From the cell containing the given text, extract its center point as (x, y) coordinate. 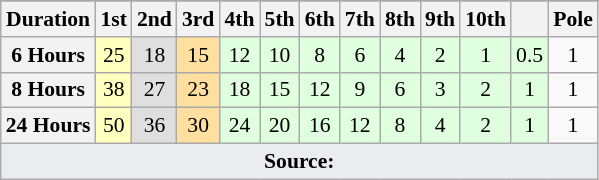
0.5 (530, 55)
7th (360, 19)
16 (320, 126)
24 (239, 126)
10th (486, 19)
2nd (154, 19)
Source: (300, 162)
10 (280, 55)
50 (114, 126)
3 (440, 90)
9th (440, 19)
3rd (198, 19)
23 (198, 90)
25 (114, 55)
20 (280, 126)
Pole (573, 19)
30 (198, 126)
36 (154, 126)
Duration (48, 19)
24 Hours (48, 126)
8 Hours (48, 90)
6 Hours (48, 55)
4th (239, 19)
9 (360, 90)
1st (114, 19)
8th (400, 19)
27 (154, 90)
38 (114, 90)
5th (280, 19)
6th (320, 19)
